Scan for the cell matching the given text and deliver its (x, y) coordinate at center. 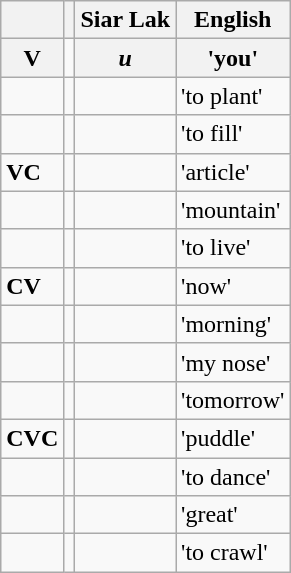
'to crawl' (233, 553)
'you' (233, 58)
'mountain' (233, 210)
'puddle' (233, 438)
'to fill' (233, 134)
'morning' (233, 324)
CVC (32, 438)
'great' (233, 515)
'now' (233, 286)
'article' (233, 172)
V (32, 58)
CV (32, 286)
VC (32, 172)
Siar Lak (126, 20)
English (233, 20)
'tomorrow' (233, 400)
'to dance' (233, 477)
'to plant' (233, 96)
u (126, 58)
'my nose' (233, 362)
'to live' (233, 248)
